Output the (x, y) coordinate of the center of the cell containing the given text.  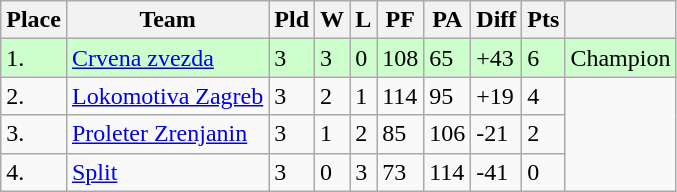
-41 (496, 172)
4 (544, 96)
Pts (544, 20)
4. (34, 172)
+43 (496, 58)
1. (34, 58)
-21 (496, 134)
73 (400, 172)
Pld (292, 20)
Place (34, 20)
Lokomotiva Zagreb (167, 96)
106 (448, 134)
Crvena zvezda (167, 58)
Champion (620, 58)
2. (34, 96)
65 (448, 58)
L (364, 20)
108 (400, 58)
Team (167, 20)
W (332, 20)
3. (34, 134)
95 (448, 96)
Diff (496, 20)
PF (400, 20)
85 (400, 134)
Split (167, 172)
+19 (496, 96)
6 (544, 58)
Proleter Zrenjanin (167, 134)
PA (448, 20)
